Determine the [X, Y] coordinate at the center of the cell enclosing the given text.  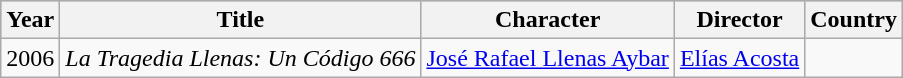
Elías Acosta [739, 58]
Year [30, 20]
2006 [30, 58]
Title [240, 20]
Character [548, 20]
Country [854, 20]
Director [739, 20]
La Tragedia Llenas: Un Código 666 [240, 58]
José Rafael Llenas Aybar [548, 58]
